Return the (X, Y) coordinate for the center point of the cell that contains the specified text.  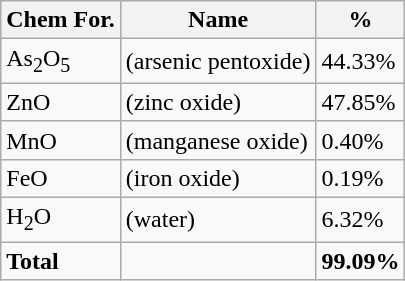
44.33% (360, 61)
(water) (218, 219)
FeO (61, 178)
(manganese oxide) (218, 140)
0.19% (360, 178)
(zinc oxide) (218, 102)
% (360, 20)
MnO (61, 140)
H2O (61, 219)
6.32% (360, 219)
(iron oxide) (218, 178)
99.09% (360, 261)
As2O5 (61, 61)
(arsenic pentoxide) (218, 61)
Chem For. (61, 20)
47.85% (360, 102)
ZnO (61, 102)
Total (61, 261)
Name (218, 20)
0.40% (360, 140)
